Detect which cell encompasses the target text, then output its [X, Y] center coordinate. 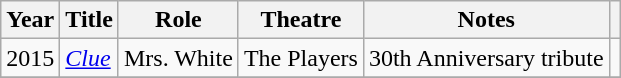
Mrs. White [178, 58]
The Players [300, 58]
Role [178, 20]
Theatre [300, 20]
Year [30, 20]
Title [90, 20]
30th Anniversary tribute [486, 58]
Notes [486, 20]
2015 [30, 58]
Clue [90, 58]
